Determine the (x, y) coordinate at the center of the cell enclosing the given text.  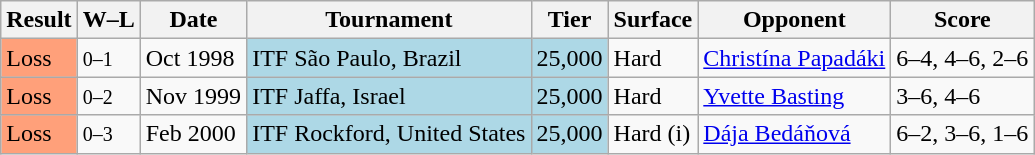
0–2 (108, 96)
6–2, 3–6, 1–6 (962, 134)
6–4, 4–6, 2–6 (962, 58)
Nov 1999 (193, 96)
Feb 2000 (193, 134)
Tier (570, 20)
Dája Bedáňová (794, 134)
0–1 (108, 58)
ITF Jaffa, Israel (389, 96)
ITF São Paulo, Brazil (389, 58)
Surface (653, 20)
Yvette Basting (794, 96)
W–L (108, 20)
Date (193, 20)
Christína Papadáki (794, 58)
Tournament (389, 20)
ITF Rockford, United States (389, 134)
Opponent (794, 20)
Oct 1998 (193, 58)
Result (39, 20)
0–3 (108, 134)
3–6, 4–6 (962, 96)
Hard (i) (653, 134)
Score (962, 20)
